Return the (X, Y) coordinate for the center point of the cell that contains the specified text.  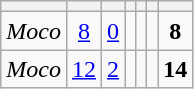
2 (114, 69)
12 (84, 69)
14 (176, 69)
0 (114, 31)
